Scan for the cell matching the given text and deliver its (x, y) coordinate at center. 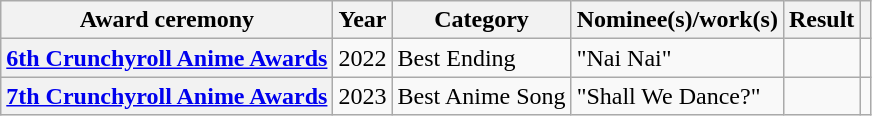
Best Ending (482, 58)
"Shall We Dance?" (677, 96)
6th Crunchyroll Anime Awards (167, 58)
"Nai Nai" (677, 58)
Category (482, 20)
7th Crunchyroll Anime Awards (167, 96)
Nominee(s)/work(s) (677, 20)
2022 (362, 58)
Year (362, 20)
Best Anime Song (482, 96)
Award ceremony (167, 20)
Result (821, 20)
2023 (362, 96)
